Provide the [X, Y] coordinate of the cell's center where the given text is located.  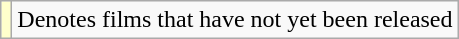
Denotes films that have not yet been released [235, 20]
